For the text-containing cell, return its midpoint in [x, y] coordinate format. 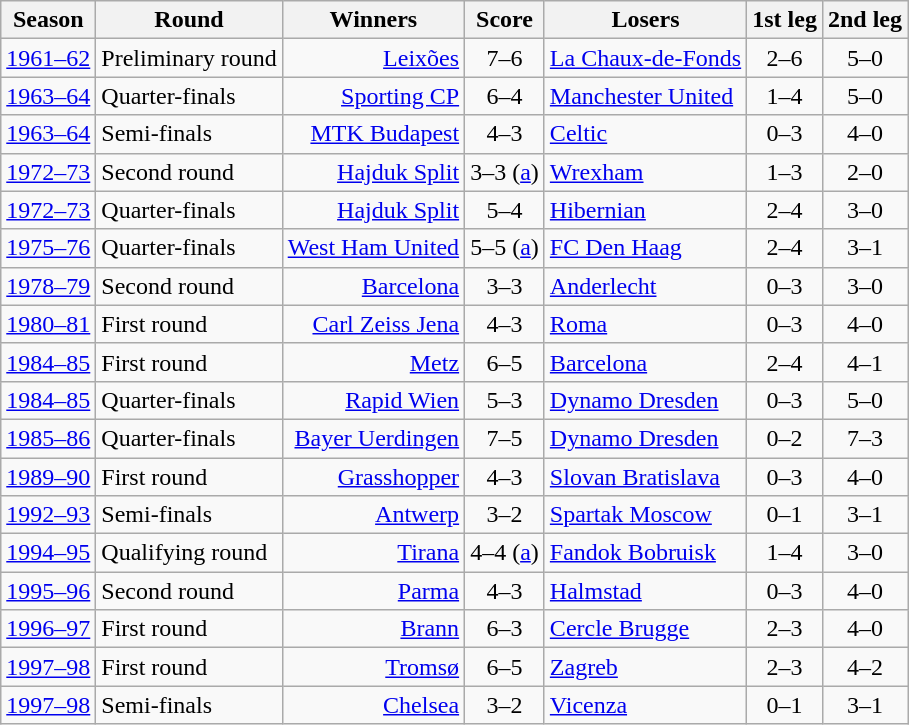
Roma [645, 324]
1975–76 [48, 248]
FC Den Haag [645, 248]
Cercle Brugge [645, 629]
3–3 (a) [505, 172]
5–3 [505, 400]
7–5 [505, 438]
Fandok Bobruisk [645, 553]
0–2 [785, 438]
Winners [373, 20]
2–0 [864, 172]
Losers [645, 20]
Hibernian [645, 210]
Season [48, 20]
1985–86 [48, 438]
Qualifying round [189, 553]
Antwerp [373, 515]
Rapid Wien [373, 400]
Slovan Bratislava [645, 477]
Metz [373, 362]
6–3 [505, 629]
Wrexham [645, 172]
1980–81 [48, 324]
1961–62 [48, 58]
MTK Budapest [373, 134]
1996–97 [48, 629]
Score [505, 20]
1992–93 [48, 515]
Anderlecht [645, 286]
4–1 [864, 362]
Brann [373, 629]
West Ham United [373, 248]
Round [189, 20]
7–3 [864, 438]
Tirana [373, 553]
Carl Zeiss Jena [373, 324]
1995–96 [48, 591]
Leixões [373, 58]
Grasshopper [373, 477]
4–4 (a) [505, 553]
Tromsø [373, 667]
Manchester United [645, 96]
5–5 (a) [505, 248]
2–6 [785, 58]
1994–95 [48, 553]
Parma [373, 591]
Halmstad [645, 591]
Spartak Moscow [645, 515]
3–3 [505, 286]
Preliminary round [189, 58]
2nd leg [864, 20]
5–4 [505, 210]
1–3 [785, 172]
1st leg [785, 20]
1989–90 [48, 477]
4–2 [864, 667]
7–6 [505, 58]
Vicenza [645, 705]
6–4 [505, 96]
Celtic [645, 134]
Chelsea [373, 705]
Sporting CP [373, 96]
Zagreb [645, 667]
1978–79 [48, 286]
Bayer Uerdingen [373, 438]
La Chaux-de-Fonds [645, 58]
